Pinpoint the cell where the given text exists, returning its (X, Y) midpoint coordinate. 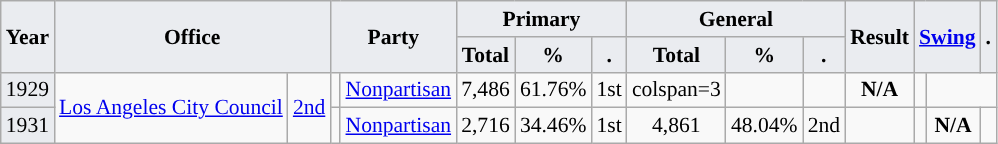
7,486 (486, 90)
Primary (542, 19)
Los Angeles City Council (171, 108)
4,861 (676, 126)
Year (28, 36)
Office (192, 36)
2,716 (486, 126)
1931 (28, 126)
Party (393, 36)
61.76% (554, 90)
48.04% (764, 126)
General (736, 19)
colspan=3 (676, 90)
Swing (948, 36)
Result (880, 36)
34.46% (554, 126)
1929 (28, 90)
